Determine the [X, Y] coordinate at the center of the cell enclosing the given text.  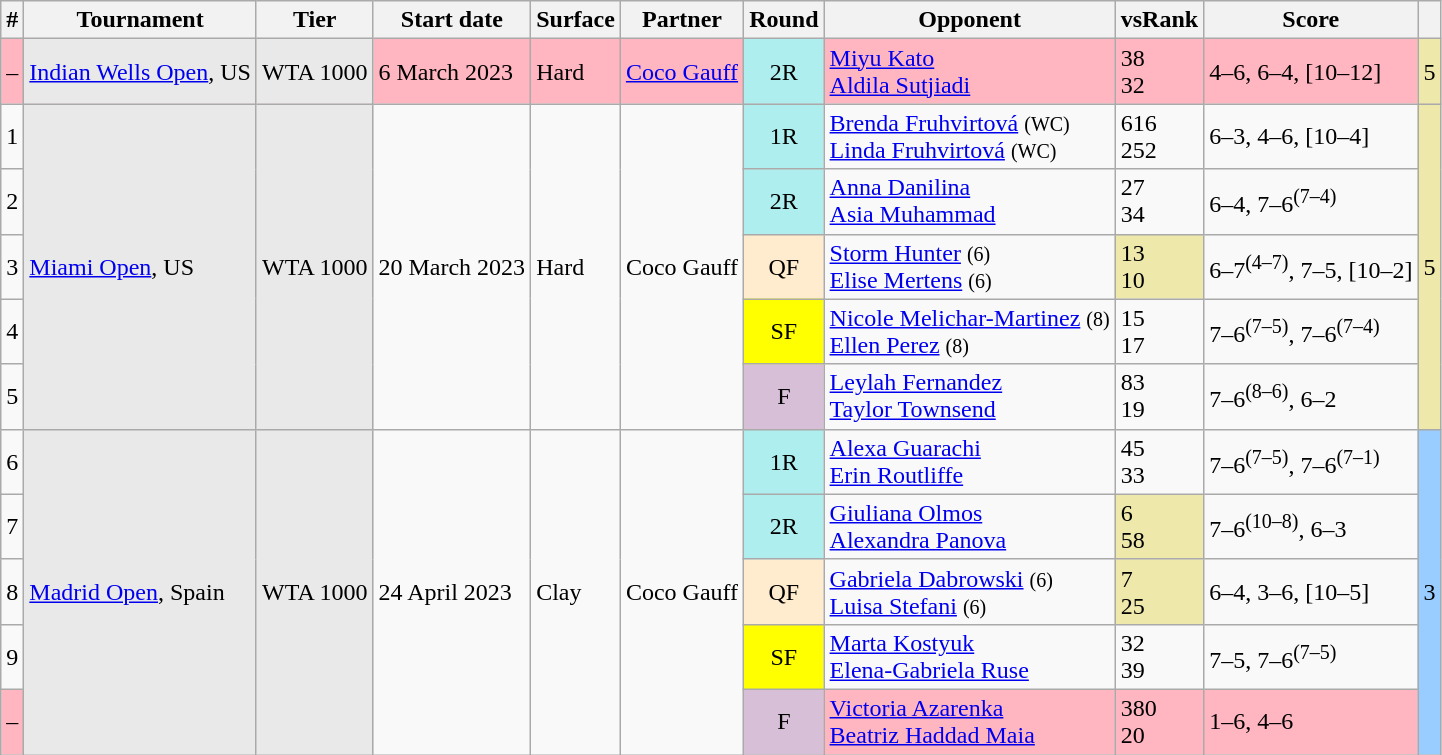
32 39 [1159, 656]
7–6(7–5), 7–6(7–4) [1311, 332]
2 [12, 202]
20 March 2023 [452, 266]
Round [784, 20]
Tier [314, 20]
6 58 [1159, 526]
4–6, 6–4, [10–12] [1311, 72]
Alexa Guarachi Erin Routliffe [970, 462]
6 March 2023 [452, 72]
Surface [576, 20]
7–6(10–8), 6–3 [1311, 526]
7 [12, 526]
38 32 [1159, 72]
7–6(7–5), 7–6(7–1) [1311, 462]
vsRank [1159, 20]
Storm Hunter (6) Elise Mertens (6) [970, 266]
Leylah Fernandez Taylor Townsend [970, 396]
Indian Wells Open, US [140, 72]
Start date [452, 20]
616 252 [1159, 136]
Marta Kostyuk Elena-Gabriela Ruse [970, 656]
6–3, 4–6, [10–4] [1311, 136]
Nicole Melichar-Martinez (8) Ellen Perez (8) [970, 332]
Victoria Azarenka Beatriz Haddad Maia [970, 722]
6–7(4–7), 7–5, [10–2] [1311, 266]
6 [12, 462]
7 25 [1159, 592]
Brenda Fruhvirtová (WC) Linda Fruhvirtová (WC) [970, 136]
1 [12, 136]
Opponent [970, 20]
4 [12, 332]
Miyu Kato Aldila Sutjiadi [970, 72]
27 34 [1159, 202]
7–6(8–6), 6–2 [1311, 396]
Anna Danilina Asia Muhammad [970, 202]
Gabriela Dabrowski (6) Luisa Stefani (6) [970, 592]
# [12, 20]
Tournament [140, 20]
Score [1311, 20]
13 10 [1159, 266]
380 20 [1159, 722]
Clay [576, 592]
8 [12, 592]
45 33 [1159, 462]
1–6, 4–6 [1311, 722]
Partner [682, 20]
24 April 2023 [452, 592]
83 19 [1159, 396]
Giuliana Olmos Alexandra Panova [970, 526]
15 17 [1159, 332]
9 [12, 656]
7–5, 7–6(7–5) [1311, 656]
6–4, 3–6, [10–5] [1311, 592]
Madrid Open, Spain [140, 592]
Miami Open, US [140, 266]
6–4, 7–6(7–4) [1311, 202]
